Identify which cell holds the provided text, then report its [x, y] central coordinate. 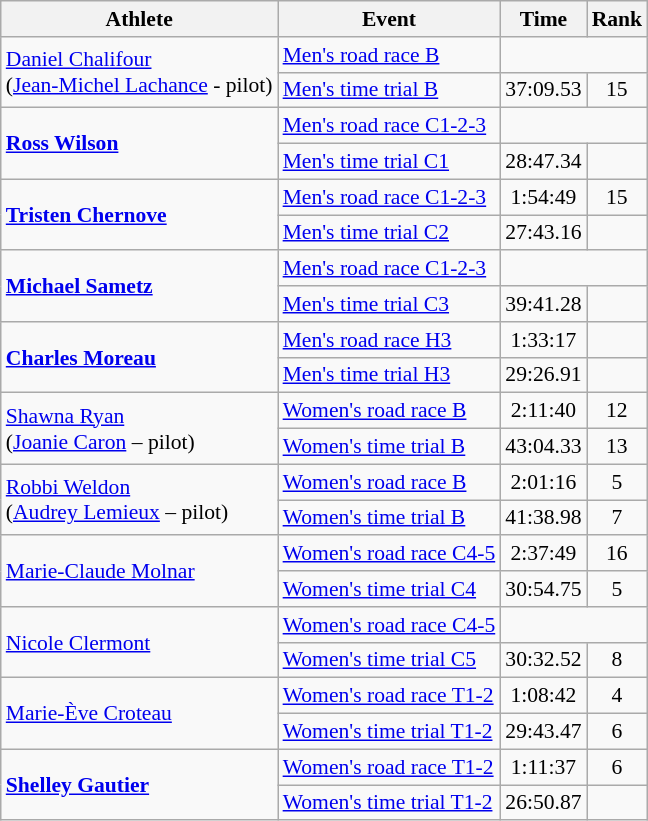
30:32.52 [543, 660]
37:09.53 [543, 90]
Daniel Chalifour (Jean-Michel Lachance - pilot) [140, 72]
Charles Moreau [140, 358]
39:41.28 [543, 304]
7 [618, 518]
Michael Sametz [140, 286]
2:37:49 [543, 554]
Men's time trial C1 [390, 162]
Men's road race H3 [390, 340]
16 [618, 554]
Men's time trial H3 [390, 375]
13 [618, 447]
Men's road race B [390, 55]
Shawna Ryan (Joanie Caron – pilot) [140, 428]
26:50.87 [543, 803]
Event [390, 19]
Women's time trial C5 [390, 660]
4 [618, 696]
Shelley Gautier [140, 784]
Rank [618, 19]
43:04.33 [543, 447]
1:11:37 [543, 767]
2:11:40 [543, 411]
1:08:42 [543, 696]
12 [618, 411]
Men's time trial B [390, 90]
8 [618, 660]
Women's time trial C4 [390, 589]
1:54:49 [543, 197]
Tristen Chernove [140, 214]
Ross Wilson [140, 144]
Marie-Claude Molnar [140, 572]
2:01:16 [543, 482]
Nicole Clermont [140, 642]
29:26.91 [543, 375]
Athlete [140, 19]
41:38.98 [543, 518]
1:33:17 [543, 340]
Robbi Weldon (Audrey Lemieux – pilot) [140, 500]
Men's time trial C2 [390, 233]
28:47.34 [543, 162]
27:43.16 [543, 233]
Men's time trial C3 [390, 304]
Marie-Ève Croteau [140, 714]
29:43.47 [543, 732]
30:54.75 [543, 589]
Time [543, 19]
